Pinpoint the cell where the given text exists, returning its (x, y) midpoint coordinate. 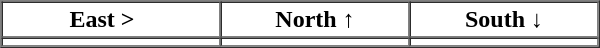
South ↓ (504, 20)
North ↑ (314, 20)
East > (112, 20)
